Provide the [x, y] coordinate of the cell's center where the given text is located.  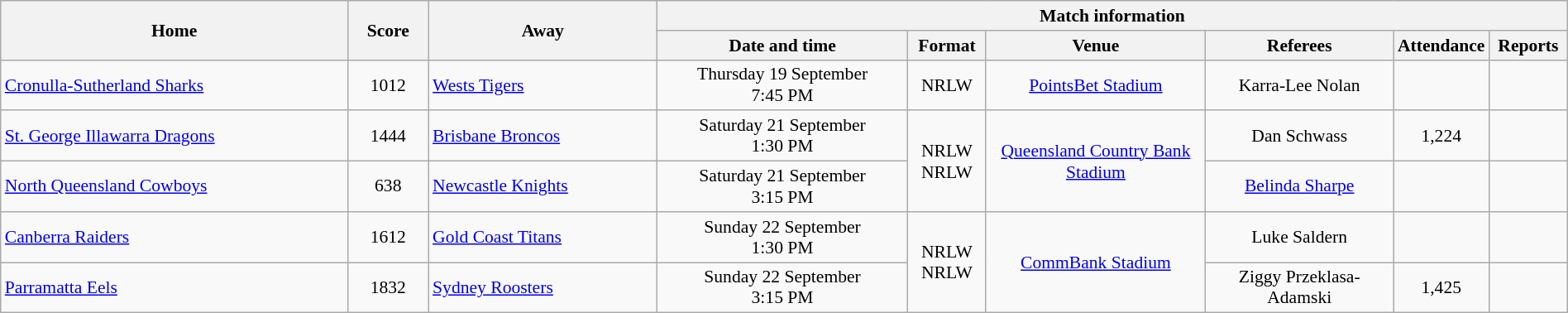
PointsBet Stadium [1095, 84]
Newcastle Knights [543, 187]
1,425 [1441, 288]
Luke Saldern [1300, 237]
Reports [1528, 46]
Wests Tigers [543, 84]
Brisbane Broncos [543, 136]
Canberra Raiders [174, 237]
Cronulla-Sutherland Sharks [174, 84]
Queensland Country Bank Stadium [1095, 161]
Belinda Sharpe [1300, 187]
St. George Illawarra Dragons [174, 136]
1832 [389, 288]
1,224 [1441, 136]
Dan Schwass [1300, 136]
Saturday 21 September3:15 PM [782, 187]
1012 [389, 84]
Format [948, 46]
NRLW [948, 84]
Sydney Roosters [543, 288]
1444 [389, 136]
Date and time [782, 46]
CommBank Stadium [1095, 262]
Match information [1113, 16]
Attendance [1441, 46]
Score [389, 30]
Sunday 22 September1:30 PM [782, 237]
Parramatta Eels [174, 288]
Saturday 21 September1:30 PM [782, 136]
638 [389, 187]
Karra-Lee Nolan [1300, 84]
Referees [1300, 46]
1612 [389, 237]
Away [543, 30]
Ziggy Przeklasa-Adamski [1300, 288]
Thursday 19 September7:45 PM [782, 84]
Home [174, 30]
Venue [1095, 46]
Sunday 22 September3:15 PM [782, 288]
North Queensland Cowboys [174, 187]
Gold Coast Titans [543, 237]
